Extract the [x, y] coordinate from the center of the cell holding the provided text.  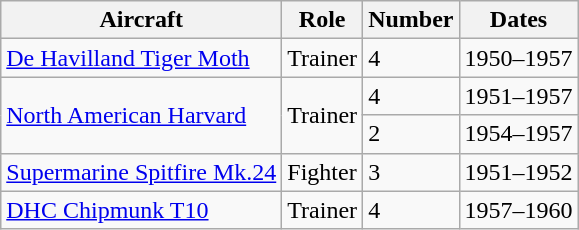
3 [411, 172]
Aircraft [142, 20]
1951–1957 [518, 96]
2 [411, 134]
DHC Chipmunk T10 [142, 210]
De Havilland Tiger Moth [142, 58]
Role [322, 20]
Fighter [322, 172]
1951–1952 [518, 172]
Supermarine Spitfire Mk.24 [142, 172]
North American Harvard [142, 115]
1957–1960 [518, 210]
1950–1957 [518, 58]
Dates [518, 20]
1954–1957 [518, 134]
Number [411, 20]
